Identify which cell holds the provided text, then report its (X, Y) central coordinate. 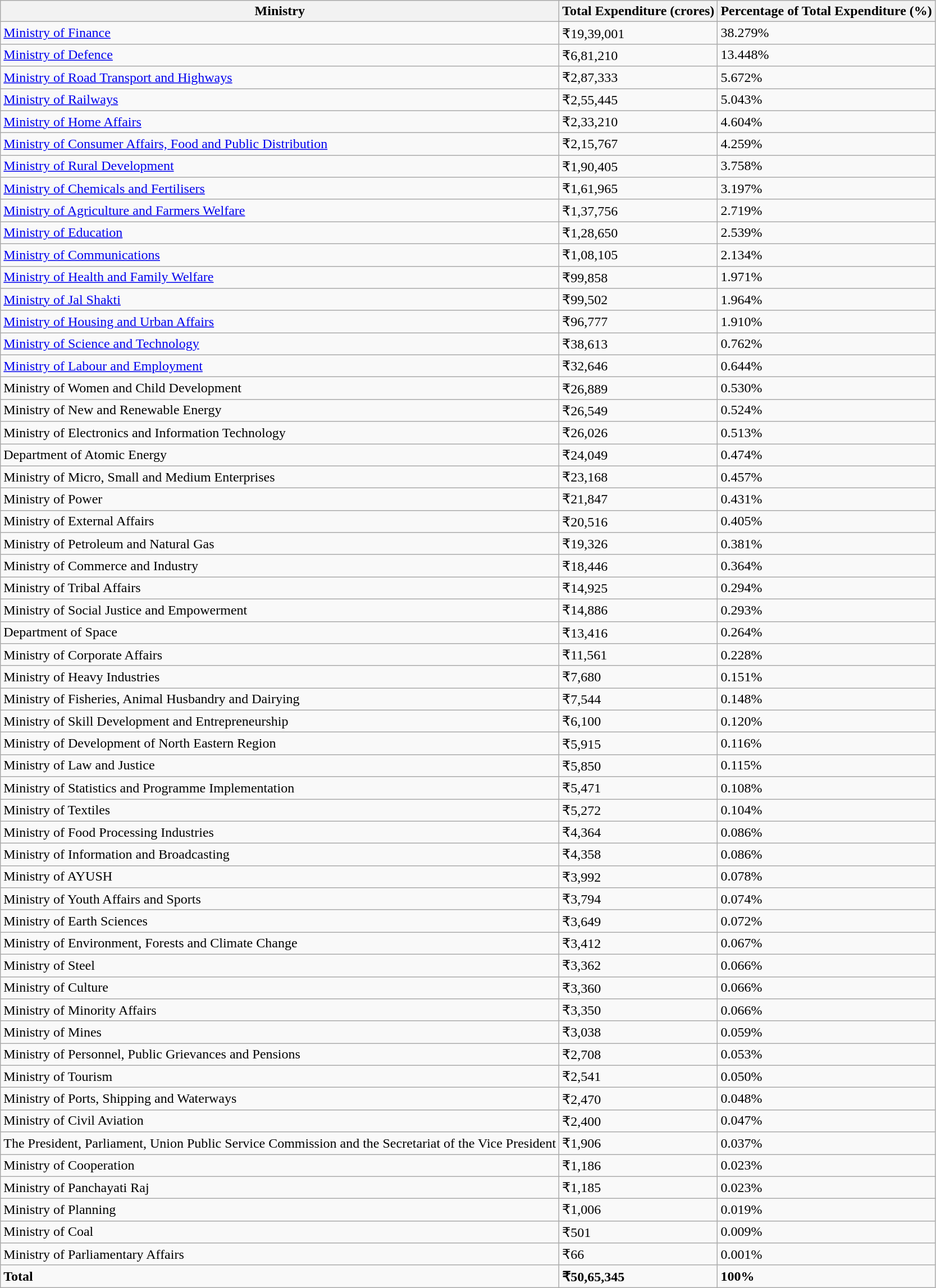
Ministry of Rural Development (280, 166)
0.762% (827, 344)
100% (827, 1276)
Ministry of Micro, Small and Medium Enterprises (280, 477)
4.259% (827, 144)
13.448% (827, 55)
Percentage of Total Expenditure (%) (827, 11)
2.134% (827, 255)
₹18,446 (638, 566)
0.293% (827, 610)
₹5,471 (638, 788)
0.050% (827, 1076)
₹13,416 (638, 632)
0.108% (827, 788)
Ministry of Youth Affairs and Sports (280, 899)
₹5,272 (638, 810)
Ministry of Labour and Employment (280, 366)
Ministry of Mines (280, 1032)
0.120% (827, 721)
Ministry of Law and Justice (280, 766)
0.364% (827, 566)
Ministry of Finance (280, 33)
0.047% (827, 1121)
₹2,470 (638, 1099)
0.148% (827, 699)
₹501 (638, 1232)
38.279% (827, 33)
Ministry of Ports, Shipping and Waterways (280, 1099)
Ministry (280, 11)
Ministry of Environment, Forests and Climate Change (280, 943)
0.053% (827, 1055)
₹32,646 (638, 366)
₹1,90,405 (638, 166)
₹1,906 (638, 1143)
0.116% (827, 744)
2.719% (827, 210)
0.001% (827, 1254)
Ministry of Health and Family Welfare (280, 277)
Ministry of Electronics and Information Technology (280, 433)
Ministry of Agriculture and Farmers Welfare (280, 210)
₹66 (638, 1254)
₹6,81,210 (638, 55)
₹14,925 (638, 588)
0.513% (827, 433)
3.197% (827, 189)
1.910% (827, 322)
0.264% (827, 632)
0.104% (827, 810)
Ministry of Earth Sciences (280, 921)
₹2,33,210 (638, 122)
5.672% (827, 77)
Ministry of Science and Technology (280, 344)
₹5,915 (638, 744)
The President, Parliament, Union Public Service Commission and the Secretariat of the Vice President (280, 1143)
2.539% (827, 233)
4.604% (827, 122)
₹1,61,965 (638, 189)
₹1,006 (638, 1210)
0.009% (827, 1232)
3.758% (827, 166)
Ministry of Cooperation (280, 1165)
Ministry of Education (280, 233)
₹1,28,650 (638, 233)
0.405% (827, 521)
₹26,026 (638, 433)
Total (280, 1276)
₹3,038 (638, 1032)
Ministry of Panchayati Raj (280, 1188)
₹1,185 (638, 1188)
₹3,649 (638, 921)
₹14,886 (638, 610)
Ministry of Steel (280, 965)
Ministry of Petroleum and Natural Gas (280, 544)
Department of Atomic Energy (280, 455)
₹26,889 (638, 388)
0.530% (827, 388)
5.043% (827, 100)
0.524% (827, 410)
Ministry of Consumer Affairs, Food and Public Distribution (280, 144)
₹4,358 (638, 855)
Ministry of External Affairs (280, 521)
0.151% (827, 677)
0.228% (827, 655)
₹2,55,445 (638, 100)
₹2,708 (638, 1055)
Ministry of Corporate Affairs (280, 655)
₹50,65,345 (638, 1276)
0.067% (827, 943)
Ministry of Heavy Industries (280, 677)
Ministry of Railways (280, 100)
Total Expenditure (crores) (638, 11)
Ministry of Textiles (280, 810)
Ministry of Culture (280, 988)
Ministry of Women and Child Development (280, 388)
₹99,502 (638, 300)
Ministry of Jal Shakti (280, 300)
Ministry of Information and Broadcasting (280, 855)
0.019% (827, 1210)
₹5,850 (638, 766)
₹38,613 (638, 344)
₹7,680 (638, 677)
₹26,549 (638, 410)
0.381% (827, 544)
₹20,516 (638, 521)
Ministry of Housing and Urban Affairs (280, 322)
Ministry of Road Transport and Highways (280, 77)
Ministry of Communications (280, 255)
₹2,400 (638, 1121)
₹3,992 (638, 877)
Ministry of Power (280, 499)
Ministry of Social Justice and Empowerment (280, 610)
₹1,08,105 (638, 255)
0.474% (827, 455)
₹99,858 (638, 277)
Ministry of Parliamentary Affairs (280, 1254)
₹24,049 (638, 455)
₹3,360 (638, 988)
Ministry of Chemicals and Fertilisers (280, 189)
0.072% (827, 921)
₹3,794 (638, 899)
₹2,15,767 (638, 144)
0.644% (827, 366)
0.078% (827, 877)
₹19,39,001 (638, 33)
0.059% (827, 1032)
₹3,412 (638, 943)
₹2,87,333 (638, 77)
₹6,100 (638, 721)
Ministry of Tribal Affairs (280, 588)
Ministry of Personnel, Public Grievances and Pensions (280, 1055)
0.115% (827, 766)
₹96,777 (638, 322)
0.294% (827, 588)
Ministry of Tourism (280, 1076)
₹1,186 (638, 1165)
Ministry of Minority Affairs (280, 1010)
0.457% (827, 477)
Ministry of AYUSH (280, 877)
Ministry of Coal (280, 1232)
0.037% (827, 1143)
Department of Space (280, 632)
₹3,350 (638, 1010)
Ministry of Commerce and Industry (280, 566)
Ministry of Home Affairs (280, 122)
₹11,561 (638, 655)
Ministry of Civil Aviation (280, 1121)
₹4,364 (638, 832)
Ministry of Skill Development and Entrepreneurship (280, 721)
Ministry of Food Processing Industries (280, 832)
Ministry of Planning (280, 1210)
₹23,168 (638, 477)
₹1,37,756 (638, 210)
₹7,544 (638, 699)
0.048% (827, 1099)
0.431% (827, 499)
0.074% (827, 899)
1.971% (827, 277)
₹3,362 (638, 965)
₹21,847 (638, 499)
Ministry of Statistics and Programme Implementation (280, 788)
1.964% (827, 300)
₹19,326 (638, 544)
Ministry of Fisheries, Animal Husbandry and Dairying (280, 699)
Ministry of Development of North Eastern Region (280, 744)
Ministry of New and Renewable Energy (280, 410)
Ministry of Defence (280, 55)
₹2,541 (638, 1076)
